Locate the cell with the specified text and output its (X, Y) center coordinate. 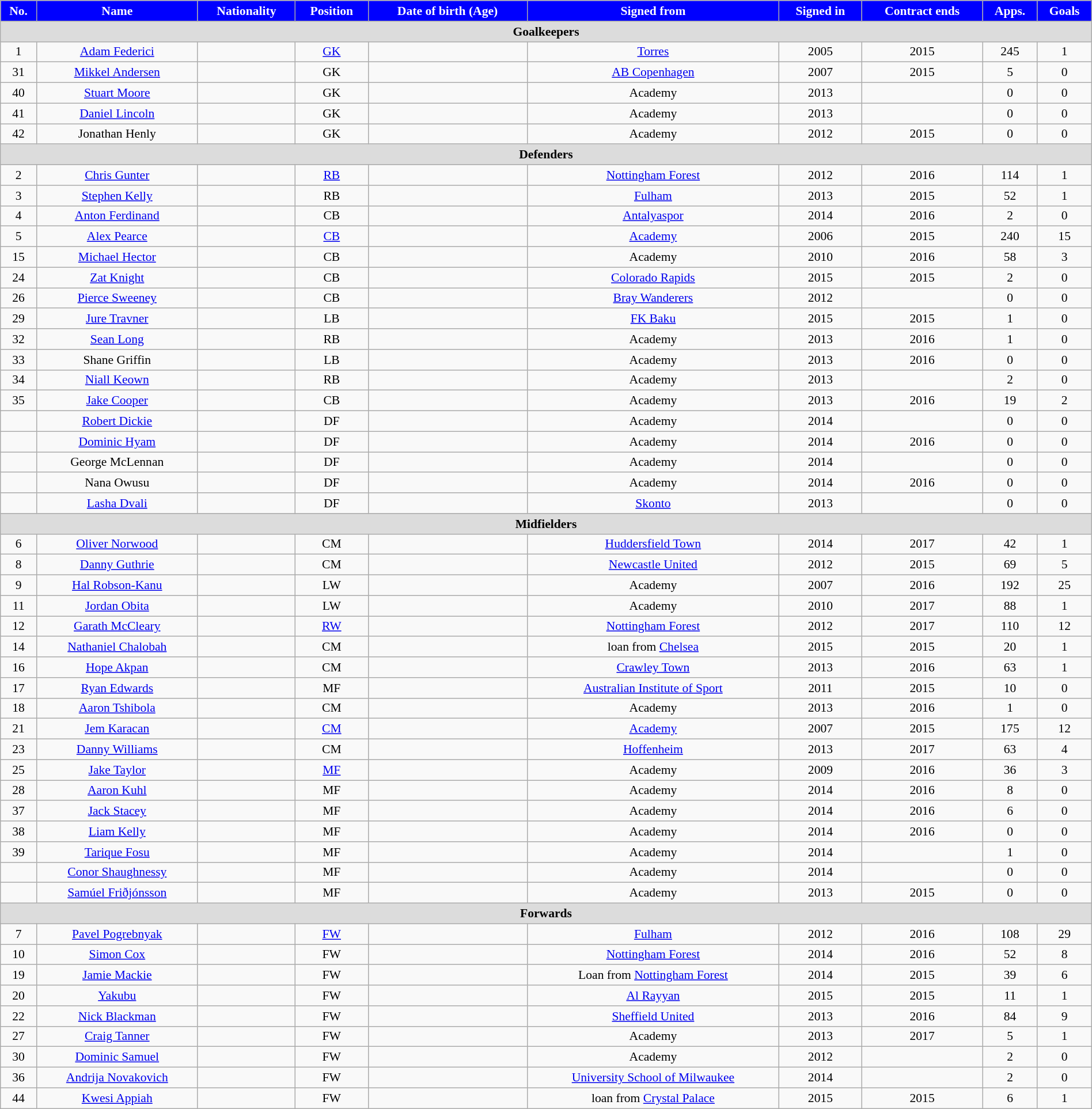
Alex Pearce (117, 237)
22 (18, 1016)
110 (1010, 626)
24 (18, 278)
Forwards (546, 914)
George McLennan (117, 462)
2005 (821, 52)
Nationality (247, 11)
Ryan Edwards (117, 688)
Nathaniel Chalobah (117, 647)
Garath McCleary (117, 626)
16 (18, 667)
Colorado Rapids (653, 278)
2011 (821, 688)
Dominic Samuel (117, 1057)
RW (332, 626)
35 (18, 401)
Zat Knight (117, 278)
Goalkeepers (546, 32)
Hope Akpan (117, 667)
Apps. (1010, 11)
240 (1010, 237)
88 (1010, 606)
2009 (821, 770)
loan from Crystal Palace (653, 1098)
Hoffenheim (653, 750)
Samúel Friðjónsson (117, 893)
Sean Long (117, 339)
192 (1010, 586)
Aaron Kuhl (117, 791)
37 (18, 811)
Name (117, 11)
Jordan Obita (117, 606)
Kwesi Appiah (117, 1098)
Australian Institute of Sport (653, 688)
Oliver Norwood (117, 544)
Yakubu (117, 996)
32 (18, 339)
34 (18, 380)
84 (1010, 1016)
Position (332, 11)
Jem Karacan (117, 729)
Crawley Town (653, 667)
Pierce Sweeney (117, 298)
14 (18, 647)
33 (18, 360)
Loan from Nottingham Forest (653, 975)
No. (18, 11)
Conor Shaughnessy (117, 872)
30 (18, 1057)
Adam Federici (117, 52)
41 (18, 113)
Andrija Novakovich (117, 1078)
2006 (821, 237)
Liam Kelly (117, 831)
AB Copenhagen (653, 73)
Craig Tanner (117, 1036)
Date of birth (Age) (448, 11)
Al Rayyan (653, 996)
44 (18, 1098)
Mikkel Andersen (117, 73)
Hal Robson-Kanu (117, 586)
Signed from (653, 11)
Defenders (546, 155)
Dominic Hyam (117, 442)
38 (18, 831)
18 (18, 708)
Nick Blackman (117, 1016)
Nana Owusu (117, 483)
Michael Hector (117, 257)
Torres (653, 52)
Robert Dickie (117, 421)
Midfielders (546, 524)
Skonto (653, 503)
17 (18, 688)
Aaron Tshibola (117, 708)
108 (1010, 934)
Jake Taylor (117, 770)
Danny Williams (117, 750)
Jake Cooper (117, 401)
Daniel Lincoln (117, 113)
Stephen Kelly (117, 196)
Bray Wanderers (653, 298)
Contract ends (922, 11)
Simon Cox (117, 955)
Huddersfield Town (653, 544)
Jure Travner (117, 319)
175 (1010, 729)
245 (1010, 52)
Danny Guthrie (117, 565)
Stuart Moore (117, 93)
Jamie Mackie (117, 975)
Goals (1064, 11)
27 (18, 1036)
21 (18, 729)
Tarique Fosu (117, 852)
Sheffield United (653, 1016)
Shane Griffin (117, 360)
Signed in (821, 11)
loan from Chelsea (653, 647)
Chris Gunter (117, 175)
Anton Ferdinand (117, 216)
69 (1010, 565)
58 (1010, 257)
FK Baku (653, 319)
23 (18, 750)
31 (18, 73)
Jonathan Henly (117, 134)
7 (18, 934)
Pavel Pogrebnyak (117, 934)
Jack Stacey (117, 811)
Newcastle United (653, 565)
40 (18, 93)
Lasha Dvali (117, 503)
Niall Keown (117, 380)
28 (18, 791)
Antalyaspor (653, 216)
University School of Milwaukee (653, 1078)
114 (1010, 175)
26 (18, 298)
